Extract the [x, y] coordinate from the center of the cell holding the provided text.  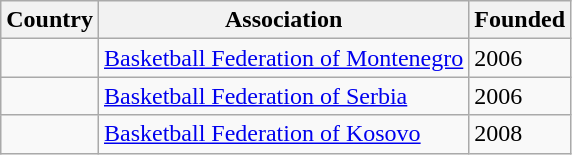
Basketball Federation of Kosovo [283, 134]
Founded [520, 20]
Country [50, 20]
Basketball Federation of Serbia [283, 96]
Association [283, 20]
Basketball Federation of Montenegro [283, 58]
2008 [520, 134]
